Capture the cell that displays the provided text and extract its [x, y] central coordinate. 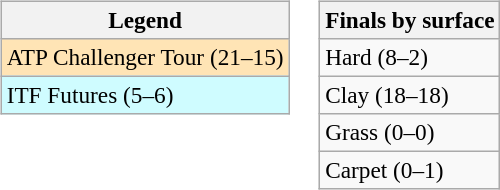
ATP Challenger Tour (21–15) [145, 57]
Legend [145, 20]
Grass (0–0) [410, 133]
ITF Futures (5–6) [145, 95]
Hard (8–2) [410, 57]
Finals by surface [410, 20]
Carpet (0–1) [410, 171]
Clay (18–18) [410, 95]
